From the cell containing the given text, extract its center point as [x, y] coordinate. 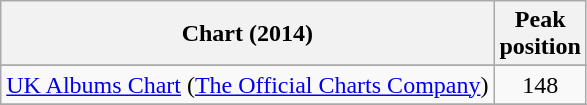
Chart (2014) [248, 34]
148 [540, 85]
Peakposition [540, 34]
UK Albums Chart (The Official Charts Company) [248, 85]
